Scan for the cell matching the given text and deliver its [x, y] coordinate at center. 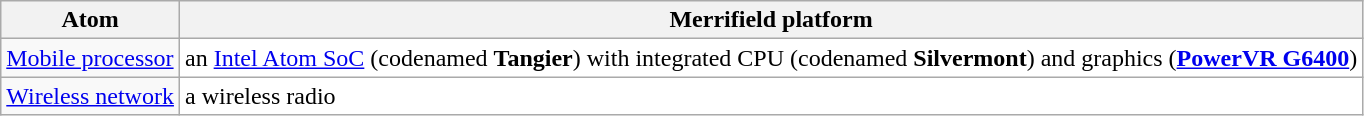
an Intel Atom SoC (codenamed Tangier) with integrated CPU (codenamed Silvermont) and graphics (PowerVR G6400) [770, 58]
Wireless network [90, 96]
Merrifield platform [770, 20]
Mobile processor [90, 58]
Atom [90, 20]
a wireless radio [770, 96]
